Return the (x, y) coordinate for the center point of the cell that contains the specified text.  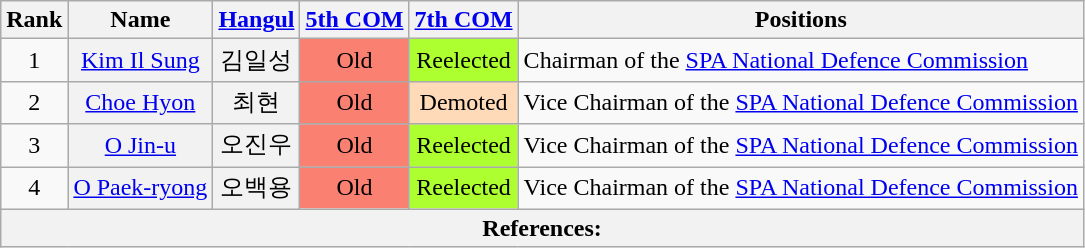
오진우 (256, 146)
3 (34, 146)
Name (140, 20)
1 (34, 60)
5th COM (354, 20)
O Jin-u (140, 146)
Choe Hyon (140, 102)
Positions (800, 20)
Kim Il Sung (140, 60)
Chairman of the SPA National Defence Commission (800, 60)
2 (34, 102)
References: (542, 228)
김일성 (256, 60)
4 (34, 188)
Rank (34, 20)
Hangul (256, 20)
최현 (256, 102)
7th COM (464, 20)
Demoted (464, 102)
O Paek-ryong (140, 188)
오백용 (256, 188)
